Capture the cell that displays the provided text and extract its [x, y] central coordinate. 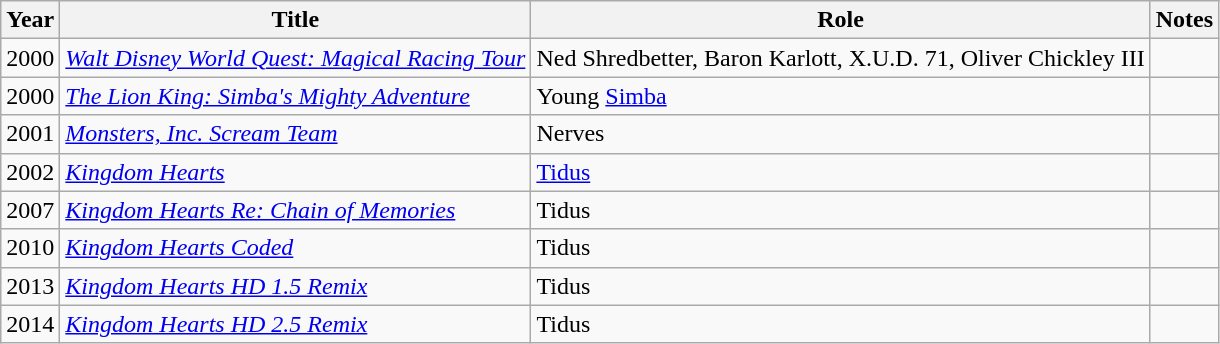
2007 [30, 210]
Notes [1184, 20]
2002 [30, 172]
Kingdom Hearts Re: Chain of Memories [296, 210]
Monsters, Inc. Scream Team [296, 134]
2013 [30, 286]
2014 [30, 324]
Young Simba [840, 96]
Ned Shredbetter, Baron Karlott, X.U.D. 71, Oliver Chickley III [840, 58]
Nerves [840, 134]
Kingdom Hearts Coded [296, 248]
2001 [30, 134]
Kingdom Hearts HD 2.5 Remix [296, 324]
Walt Disney World Quest: Magical Racing Tour [296, 58]
Year [30, 20]
Role [840, 20]
The Lion King: Simba's Mighty Adventure [296, 96]
2010 [30, 248]
Kingdom Hearts [296, 172]
Kingdom Hearts HD 1.5 Remix [296, 286]
Title [296, 20]
